Output the [X, Y] coordinate of the center of the cell containing the given text.  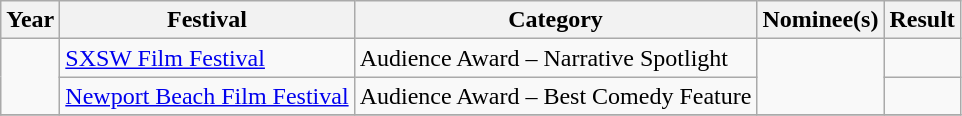
Category [556, 20]
Newport Beach Film Festival [207, 96]
Nominee(s) [820, 20]
Audience Award – Best Comedy Feature [556, 96]
Result [922, 20]
Festival [207, 20]
Audience Award – Narrative Spotlight [556, 58]
Year [30, 20]
SXSW Film Festival [207, 58]
